Identify which cell holds the provided text, then report its [X, Y] central coordinate. 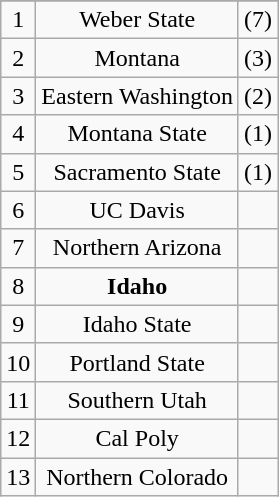
12 [18, 438]
Sacramento State [138, 172]
Weber State [138, 20]
Idaho State [138, 324]
10 [18, 362]
(2) [258, 96]
Cal Poly [138, 438]
8 [18, 286]
Montana State [138, 134]
2 [18, 58]
Northern Colorado [138, 477]
5 [18, 172]
(7) [258, 20]
UC Davis [138, 210]
Portland State [138, 362]
Northern Arizona [138, 248]
1 [18, 20]
Eastern Washington [138, 96]
6 [18, 210]
(3) [258, 58]
4 [18, 134]
Montana [138, 58]
Idaho [138, 286]
7 [18, 248]
9 [18, 324]
3 [18, 96]
Southern Utah [138, 400]
11 [18, 400]
13 [18, 477]
